Scan for the cell matching the given text and deliver its [X, Y] coordinate at center. 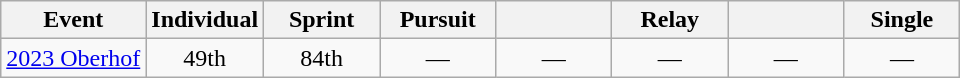
Single [902, 20]
Relay [670, 20]
Sprint [322, 20]
Individual [205, 20]
84th [322, 58]
49th [205, 58]
Event [74, 20]
2023 Oberhof [74, 58]
Pursuit [438, 20]
